Pinpoint the cell where the given text exists, returning its (x, y) midpoint coordinate. 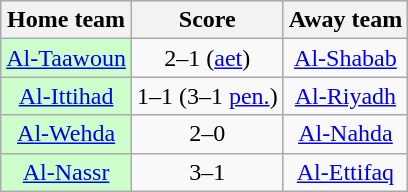
Al-Wehda (66, 134)
Al-Taawoun (66, 58)
Score (207, 20)
Al-Nahda (346, 134)
Home team (66, 20)
1–1 (3–1 pen.) (207, 96)
Al-Shabab (346, 58)
Al-Ettifaq (346, 172)
Al-Ittihad (66, 96)
Al-Nassr (66, 172)
2–1 (aet) (207, 58)
2–0 (207, 134)
Al-Riyadh (346, 96)
3–1 (207, 172)
Away team (346, 20)
